Search for the cell housing the specified text and yield its (x, y) center coordinate. 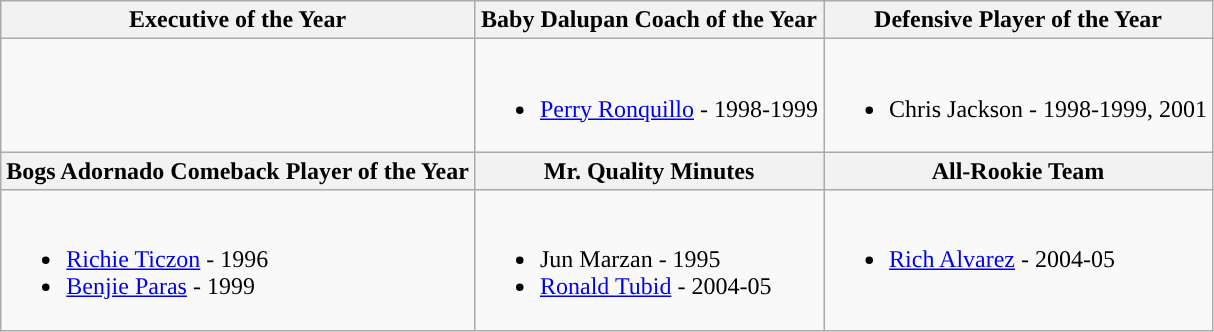
Executive of the Year (238, 20)
All-Rookie Team (1018, 171)
Rich Alvarez - 2004-05 (1018, 260)
Bogs Adornado Comeback Player of the Year (238, 171)
Baby Dalupan Coach of the Year (648, 20)
Chris Jackson - 1998-1999, 2001 (1018, 96)
Mr. Quality Minutes (648, 171)
Defensive Player of the Year (1018, 20)
Richie Ticzon - 1996Benjie Paras - 1999 (238, 260)
Perry Ronquillo - 1998-1999 (648, 96)
Jun Marzan - 1995Ronald Tubid - 2004-05 (648, 260)
